Provide the (X, Y) coordinate of the cell's center where the given text is located.  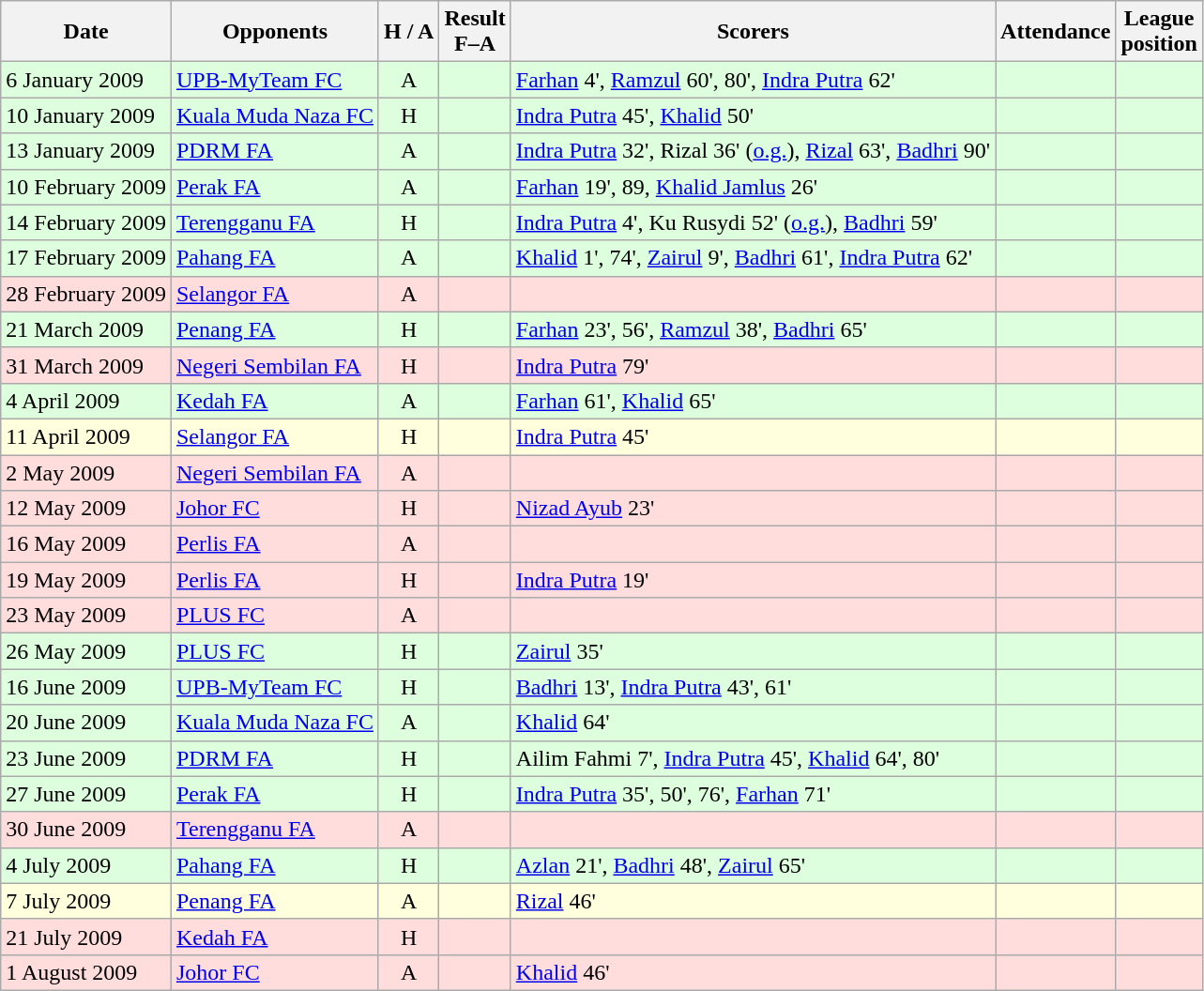
Ailim Fahmi 7', Indra Putra 45', Khalid 64', 80' (753, 758)
Indra Putra 79' (753, 365)
Badhri 13', Indra Putra 43', 61' (753, 687)
Indra Putra 19' (753, 580)
20 June 2009 (86, 723)
30 June 2009 (86, 830)
Khalid 1', 74', Zairul 9', Badhri 61', Indra Putra 62' (753, 258)
H / A (408, 32)
Farhan 4', Ramzul 60', 80', Indra Putra 62' (753, 80)
2 May 2009 (86, 472)
10 February 2009 (86, 187)
Attendance (1056, 32)
12 May 2009 (86, 509)
19 May 2009 (86, 580)
28 February 2009 (86, 294)
Farhan 23', 56', Ramzul 38', Badhri 65' (753, 329)
21 March 2009 (86, 329)
21 July 2009 (86, 937)
27 June 2009 (86, 794)
4 April 2009 (86, 401)
23 June 2009 (86, 758)
Khalid 46' (753, 972)
13 January 2009 (86, 151)
6 January 2009 (86, 80)
17 February 2009 (86, 258)
Khalid 64' (753, 723)
ResultF–A (475, 32)
23 May 2009 (86, 616)
14 February 2009 (86, 222)
Date (86, 32)
11 April 2009 (86, 436)
31 March 2009 (86, 365)
Indra Putra 45' (753, 436)
Scorers (753, 32)
26 May 2009 (86, 651)
1 August 2009 (86, 972)
Zairul 35' (753, 651)
7 July 2009 (86, 901)
Indra Putra 32', Rizal 36' (o.g.), Rizal 63', Badhri 90' (753, 151)
Indra Putra 4', Ku Rusydi 52' (o.g.), Badhri 59' (753, 222)
Opponents (274, 32)
Indra Putra 35', 50', 76', Farhan 71' (753, 794)
16 June 2009 (86, 687)
10 January 2009 (86, 115)
Indra Putra 45', Khalid 50' (753, 115)
Leagueposition (1159, 32)
Rizal 46' (753, 901)
Azlan 21', Badhri 48', Zairul 65' (753, 865)
Nizad Ayub 23' (753, 509)
4 July 2009 (86, 865)
Farhan 61', Khalid 65' (753, 401)
Farhan 19', 89, Khalid Jamlus 26' (753, 187)
16 May 2009 (86, 544)
